Detect which cell encompasses the target text, then output its (X, Y) center coordinate. 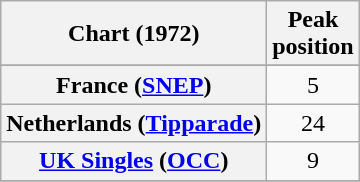
24 (313, 123)
Netherlands (Tipparade) (134, 123)
France (SNEP) (134, 85)
5 (313, 85)
Peakposition (313, 34)
9 (313, 161)
Chart (1972) (134, 34)
UK Singles (OCC) (134, 161)
